Extract the [X, Y] coordinate from the center of the cell holding the provided text.  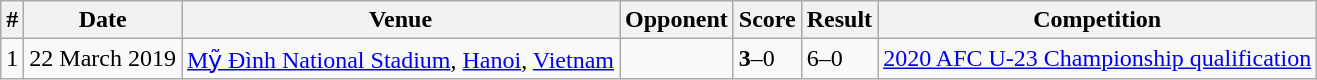
3–0 [767, 59]
# [12, 20]
Date [103, 20]
Mỹ Đình National Stadium, Hanoi, Vietnam [401, 59]
Competition [1098, 20]
Score [767, 20]
2020 AFC U-23 Championship qualification [1098, 59]
6–0 [839, 59]
22 March 2019 [103, 59]
1 [12, 59]
Venue [401, 20]
Opponent [677, 20]
Result [839, 20]
